Provide the [X, Y] coordinate of the cell's center where the given text is located.  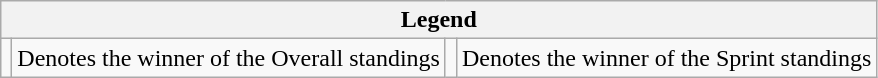
Denotes the winner of the Overall standings [229, 58]
Denotes the winner of the Sprint standings [666, 58]
Legend [439, 20]
